Output the [x, y] coordinate of the center of the cell containing the given text.  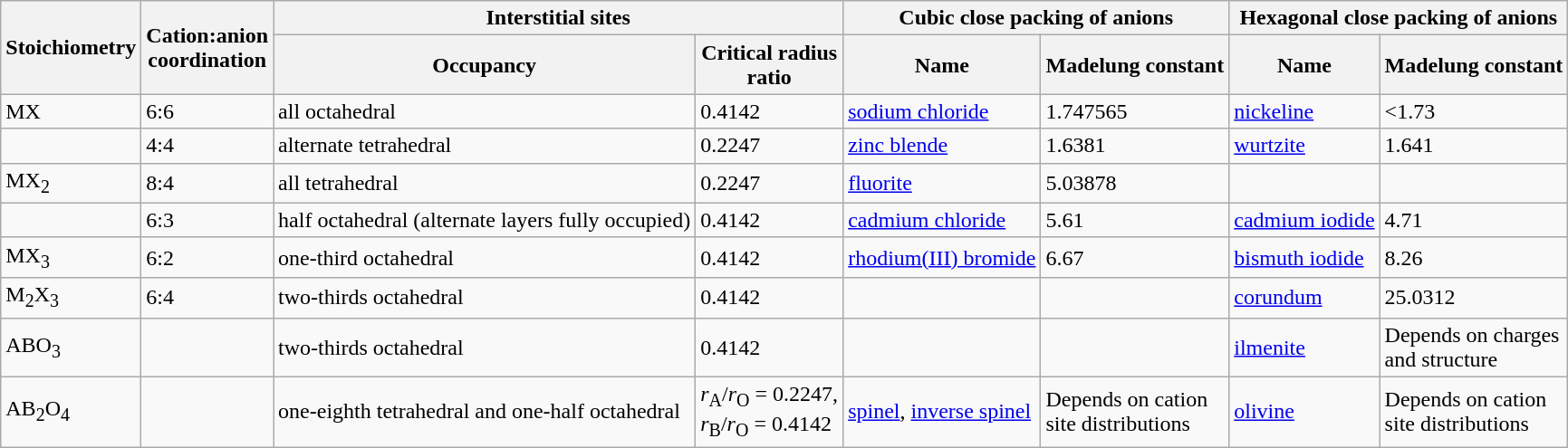
cadmium chloride [942, 220]
sodium chloride [942, 111]
8:4 [207, 183]
rA/rO = 0.2247,rB/rO = 0.4142 [770, 412]
all octahedral [485, 111]
zinc blende [942, 146]
one-third octahedral [485, 257]
6:3 [207, 220]
all tetrahedral [485, 183]
corundum [1304, 298]
Occupancy [485, 65]
1.641 [1474, 146]
Interstitial sites [558, 18]
1.6381 [1135, 146]
M2X3 [71, 298]
MX [71, 111]
Stoichiometry [71, 47]
6:2 [207, 257]
Cubic close packing of anions [1036, 18]
fluorite [942, 183]
25.0312 [1474, 298]
Critical radiusratio [770, 65]
ABO3 [71, 348]
1.747565 [1135, 111]
6.67 [1135, 257]
5.03878 [1135, 183]
one-eighth tetrahedral and one-half octahedral [485, 412]
Cation:anioncoordination [207, 47]
MX3 [71, 257]
Hexagonal close packing of anions [1399, 18]
rhodium(III) bromide [942, 257]
4.71 [1474, 220]
6:4 [207, 298]
cadmium iodide [1304, 220]
spinel, inverse spinel [942, 412]
5.61 [1135, 220]
alternate tetrahedral [485, 146]
nickeline [1304, 111]
Depends on chargesand structure [1474, 348]
8.26 [1474, 257]
<1.73 [1474, 111]
4:4 [207, 146]
AB2O4 [71, 412]
wurtzite [1304, 146]
MX2 [71, 183]
bismuth iodide [1304, 257]
ilmenite [1304, 348]
6:6 [207, 111]
olivine [1304, 412]
half octahedral (alternate layers fully occupied) [485, 220]
